Capture the cell that displays the provided text and extract its [x, y] central coordinate. 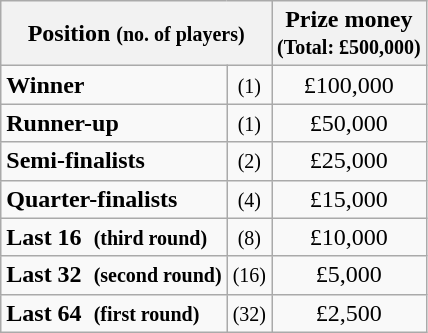
(8) [249, 237]
£2,500 [350, 313]
£5,000 [350, 275]
Semi-finalists [114, 161]
Position (no. of players) [136, 34]
£10,000 [350, 237]
Last 16 (third round) [114, 237]
(4) [249, 199]
Prize money(Total: £500,000) [350, 34]
Last 64 (first round) [114, 313]
(2) [249, 161]
£25,000 [350, 161]
(32) [249, 313]
Winner [114, 85]
£100,000 [350, 85]
Quarter-finalists [114, 199]
£15,000 [350, 199]
Last 32 (second round) [114, 275]
£50,000 [350, 123]
Runner-up [114, 123]
(16) [249, 275]
